Capture the cell that displays the provided text and extract its [X, Y] central coordinate. 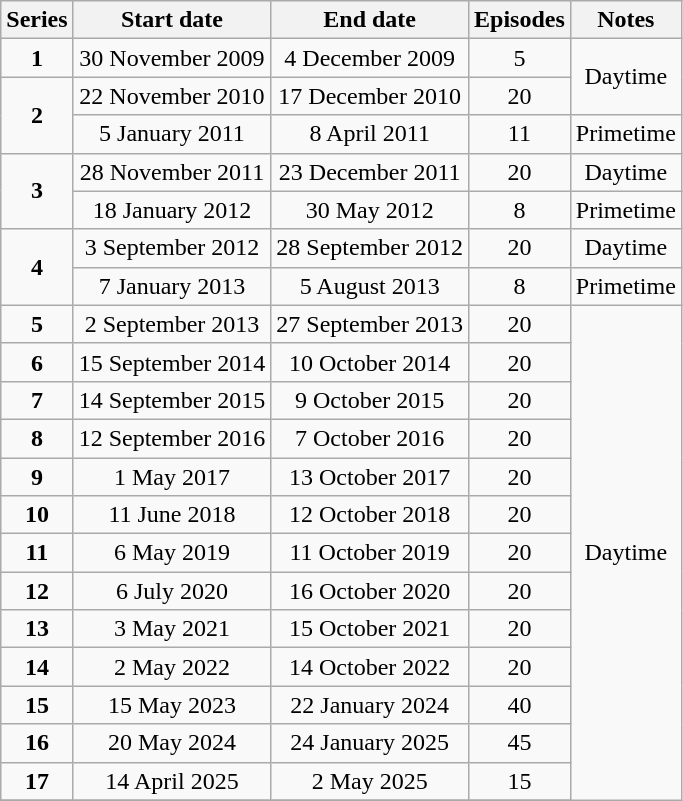
Notes [626, 20]
15 October 2021 [370, 629]
12 September 2016 [172, 438]
20 May 2024 [172, 743]
10 October 2014 [370, 362]
8 April 2011 [370, 134]
1 May 2017 [172, 477]
17 December 2010 [370, 96]
13 October 2017 [370, 477]
12 [37, 591]
Start date [172, 20]
9 October 2015 [370, 400]
17 [37, 781]
14 [37, 667]
12 October 2018 [370, 515]
9 [37, 477]
14 October 2022 [370, 667]
14 September 2015 [172, 400]
11 June 2018 [172, 515]
4 December 2009 [370, 58]
3 September 2012 [172, 248]
3 [37, 191]
16 October 2020 [370, 591]
13 [37, 629]
1 [37, 58]
7 January 2013 [172, 286]
5 August 2013 [370, 286]
4 [37, 267]
30 May 2012 [370, 210]
11 October 2019 [370, 553]
28 November 2011 [172, 172]
28 September 2012 [370, 248]
7 [37, 400]
6 July 2020 [172, 591]
10 [37, 515]
2 September 2013 [172, 324]
End date [370, 20]
45 [520, 743]
14 April 2025 [172, 781]
7 October 2016 [370, 438]
15 May 2023 [172, 705]
24 January 2025 [370, 743]
3 May 2021 [172, 629]
2 May 2025 [370, 781]
15 September 2014 [172, 362]
30 November 2009 [172, 58]
6 [37, 362]
Episodes [520, 20]
5 January 2011 [172, 134]
Series [37, 20]
2 [37, 115]
27 September 2013 [370, 324]
18 January 2012 [172, 210]
40 [520, 705]
23 December 2011 [370, 172]
2 May 2022 [172, 667]
6 May 2019 [172, 553]
22 November 2010 [172, 96]
16 [37, 743]
22 January 2024 [370, 705]
